Extract the [X, Y] coordinate from the center of the cell holding the provided text.  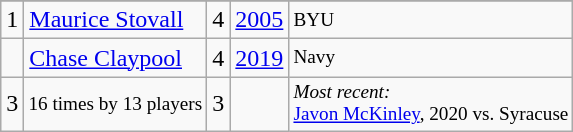
Navy [431, 58]
BYU [431, 20]
Most recent:Javon McKinley, 2020 vs. Syracuse [431, 104]
2019 [260, 58]
1 [12, 20]
Chase Claypool [116, 58]
Maurice Stovall [116, 20]
2005 [260, 20]
16 times by 13 players [116, 104]
